Scan for the cell matching the given text and deliver its (x, y) coordinate at center. 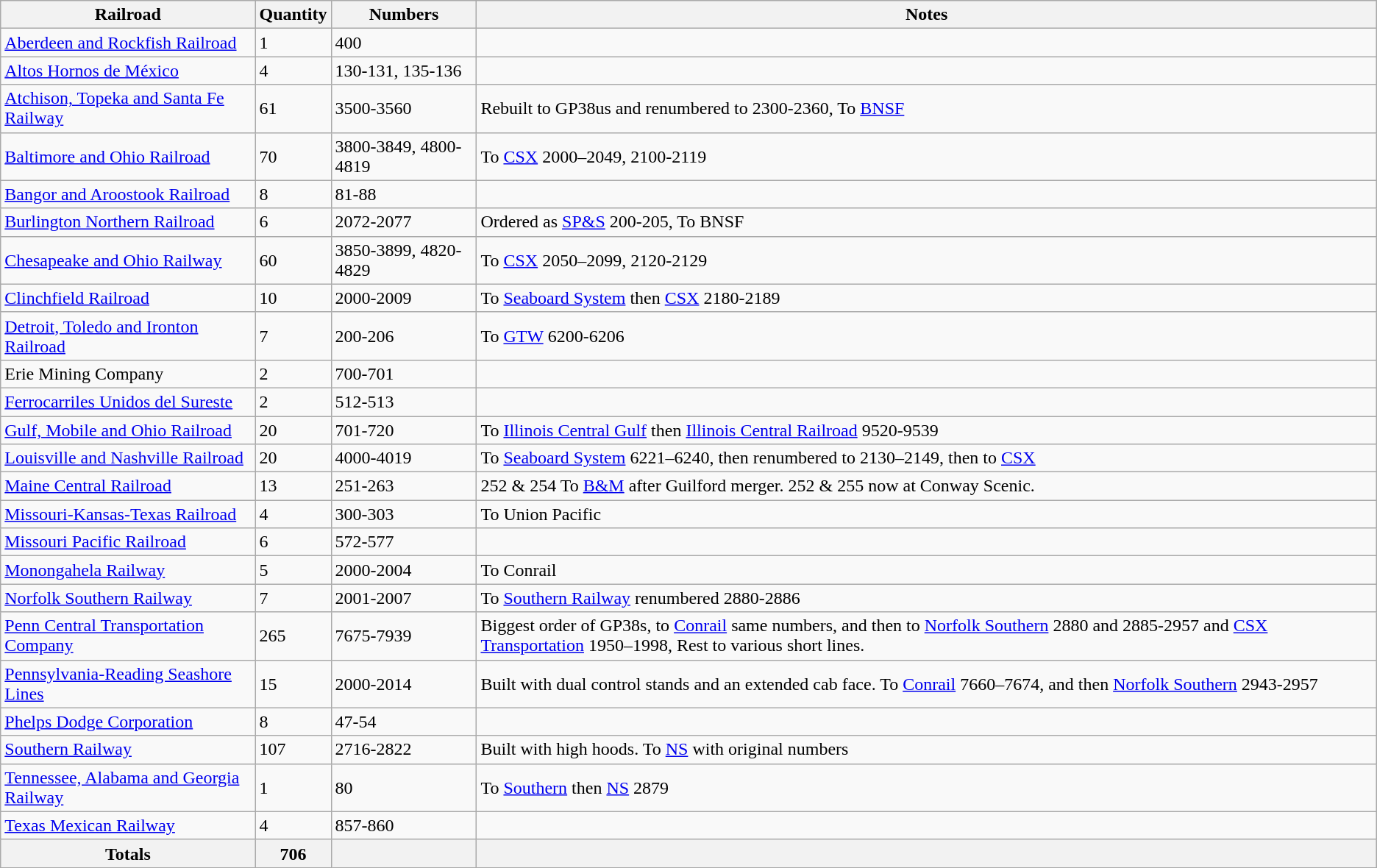
Louisville and Nashville Railroad (128, 458)
To Southern Railway renumbered 2880-2886 (927, 598)
70 (293, 156)
47-54 (404, 722)
400 (404, 43)
Maine Central Railroad (128, 486)
Phelps Dodge Corporation (128, 722)
3850-3899, 4820-4829 (404, 260)
265 (293, 636)
130-131, 135-136 (404, 71)
Tennessee, Alabama and Georgia Railway (128, 787)
Altos Hornos de México (128, 71)
700-701 (404, 374)
Detroit, Toledo and Ironton Railroad (128, 335)
3500-3560 (404, 109)
Totals (128, 853)
2000-2014 (404, 684)
200-206 (404, 335)
To CSX 2050–2099, 2120-2129 (927, 260)
Built with dual control stands and an extended cab face. To Conrail 7660–7674, and then Norfolk Southern 2943-2957 (927, 684)
To Seaboard System 6221–6240, then renumbered to 2130–2149, then to CSX (927, 458)
2072-2077 (404, 222)
Bangor and Aroostook Railroad (128, 194)
4000-4019 (404, 458)
61 (293, 109)
Burlington Northern Railroad (128, 222)
Aberdeen and Rockfish Railroad (128, 43)
Erie Mining Company (128, 374)
Penn Central Transportation Company (128, 636)
107 (293, 750)
7675-7939 (404, 636)
81-88 (404, 194)
3800-3849, 4800-4819 (404, 156)
2000-2004 (404, 570)
Monongahela Railway (128, 570)
706 (293, 853)
15 (293, 684)
80 (404, 787)
Missouri-Kansas-Texas Railroad (128, 514)
2716-2822 (404, 750)
Notes (927, 15)
2000-2009 (404, 298)
To CSX 2000–2049, 2100-2119 (927, 156)
Southern Railway (128, 750)
Texas Mexican Railway (128, 825)
Rebuilt to GP38us and renumbered to 2300-2360, To BNSF (927, 109)
252 & 254 To B&M after Guilford merger. 252 & 255 now at Conway Scenic. (927, 486)
To Illinois Central Gulf then Illinois Central Railroad 9520-9539 (927, 430)
Clinchfield Railroad (128, 298)
Chesapeake and Ohio Railway (128, 260)
To Union Pacific (927, 514)
To Southern then NS 2879 (927, 787)
13 (293, 486)
Quantity (293, 15)
300-303 (404, 514)
To GTW 6200-6206 (927, 335)
251-263 (404, 486)
To Seaboard System then CSX 2180-2189 (927, 298)
Baltimore and Ohio Railroad (128, 156)
Ferrocarriles Unidos del Sureste (128, 402)
60 (293, 260)
Norfolk Southern Railway (128, 598)
Missouri Pacific Railroad (128, 542)
Ordered as SP&S 200-205, To BNSF (927, 222)
Built with high hoods. To NS with original numbers (927, 750)
Gulf, Mobile and Ohio Railroad (128, 430)
10 (293, 298)
512-513 (404, 402)
Atchison, Topeka and Santa Fe Railway (128, 109)
2001-2007 (404, 598)
Numbers (404, 15)
701-720 (404, 430)
572-577 (404, 542)
Railroad (128, 15)
5 (293, 570)
Pennsylvania-Reading Seashore Lines (128, 684)
857-860 (404, 825)
To Conrail (927, 570)
